Return the (x, y) coordinate for the center point of the cell that contains the specified text.  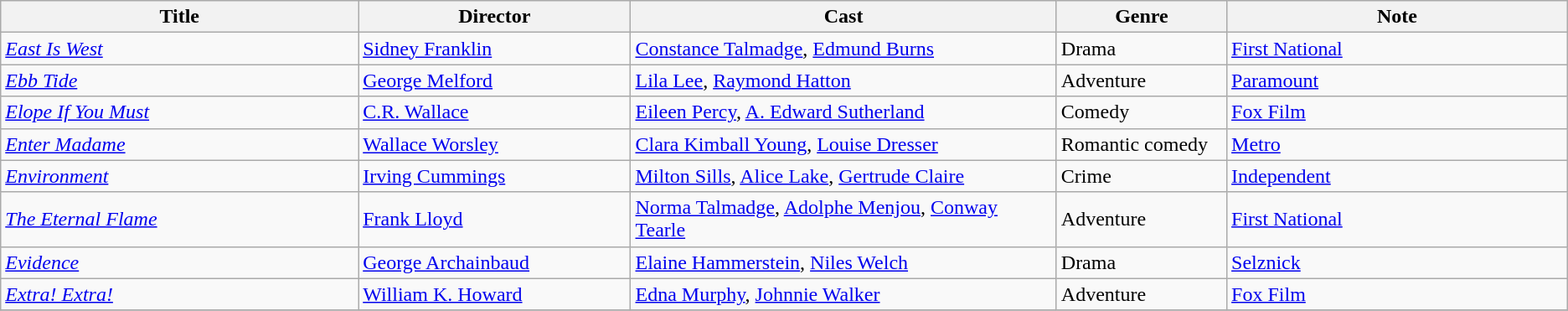
Edna Murphy, Johnnie Walker (843, 294)
Note (1397, 17)
Title (179, 17)
Sidney Franklin (494, 49)
Constance Talmadge, Edmund Burns (843, 49)
Milton Sills, Alice Lake, Gertrude Claire (843, 176)
Environment (179, 176)
Irving Cummings (494, 176)
Lila Lee, Raymond Hatton (843, 80)
East Is West (179, 49)
C.R. Wallace (494, 112)
Clara Kimball Young, Louise Dresser (843, 144)
Enter Madame (179, 144)
Director (494, 17)
George Archainbaud (494, 262)
Paramount (1397, 80)
Eileen Percy, A. Edward Sutherland (843, 112)
Metro (1397, 144)
Comedy (1141, 112)
Norma Talmadge, Adolphe Menjou, Conway Tearle (843, 220)
Cast (843, 17)
George Melford (494, 80)
Crime (1141, 176)
Frank Lloyd (494, 220)
Romantic comedy (1141, 144)
Genre (1141, 17)
Independent (1397, 176)
Elope If You Must (179, 112)
William K. Howard (494, 294)
Selznick (1397, 262)
Ebb Tide (179, 80)
Wallace Worsley (494, 144)
Extra! Extra! (179, 294)
Elaine Hammerstein, Niles Welch (843, 262)
The Eternal Flame (179, 220)
Evidence (179, 262)
